Extract the (x, y) coordinate from the center of the cell holding the provided text.  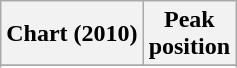
Chart (2010) (72, 34)
Peakposition (189, 34)
